Search for the cell housing the specified text and yield its [x, y] center coordinate. 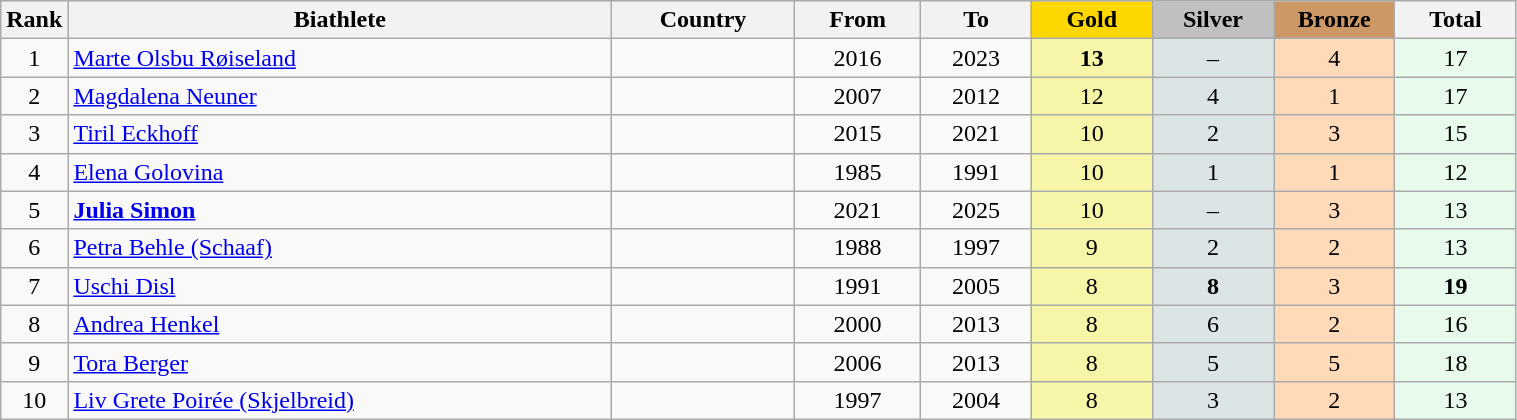
18 [1456, 362]
2012 [976, 96]
2007 [858, 96]
Gold [1092, 20]
Tiril Eckhoff [340, 134]
7 [34, 286]
2000 [858, 324]
Marte Olsbu Røiseland [340, 58]
Total [1456, 20]
Petra Behle (Schaaf) [340, 248]
16 [1456, 324]
15 [1456, 134]
2006 [858, 362]
From [858, 20]
2025 [976, 210]
Uschi Disl [340, 286]
Magdalena Neuner [340, 96]
2005 [976, 286]
Country [703, 20]
To [976, 20]
Rank [34, 20]
Elena Golovina [340, 172]
Andrea Henkel [340, 324]
2023 [976, 58]
2004 [976, 400]
1988 [858, 248]
Julia Simon [340, 210]
2015 [858, 134]
19 [1456, 286]
Liv Grete Poirée (Skjelbreid) [340, 400]
Silver [1212, 20]
Biathlete [340, 20]
2016 [858, 58]
1985 [858, 172]
Tora Berger [340, 362]
Bronze [1334, 20]
